Extract the [X, Y] coordinate from the center of the cell holding the provided text.  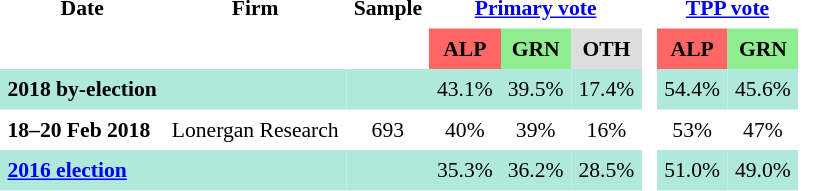
17.4% [606, 89]
45.6% [764, 89]
53% [692, 129]
Lonergan Research [255, 129]
39.5% [536, 89]
39% [536, 129]
43.1% [464, 89]
35.3% [464, 170]
18–20 Feb 2018 [82, 129]
693 [388, 129]
54.4% [692, 89]
40% [464, 129]
28.5% [606, 170]
2018 by-election [82, 89]
16% [606, 129]
49.0% [764, 170]
47% [764, 129]
OTH [606, 48]
36.2% [536, 170]
51.0% [692, 170]
2016 election [82, 170]
